Search for the cell housing the specified text and yield its [X, Y] center coordinate. 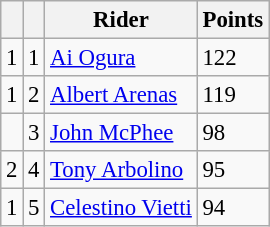
Albert Arenas [121, 95]
95 [232, 170]
94 [232, 208]
Tony Arbolino [121, 170]
5 [34, 208]
Ai Ogura [121, 58]
Celestino Vietti [121, 208]
3 [34, 133]
Points [232, 20]
98 [232, 133]
John McPhee [121, 133]
4 [34, 170]
122 [232, 58]
Rider [121, 20]
119 [232, 95]
